Search for the cell housing the specified text and yield its (X, Y) center coordinate. 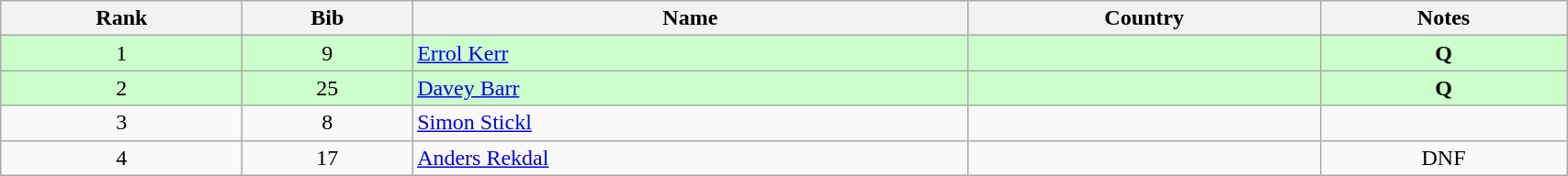
Simon Stickl (691, 123)
Errol Kerr (691, 53)
1 (121, 53)
2 (121, 88)
9 (327, 53)
25 (327, 88)
Rank (121, 18)
Country (1145, 18)
17 (327, 158)
Anders Rekdal (691, 158)
8 (327, 123)
3 (121, 123)
4 (121, 158)
Davey Barr (691, 88)
Notes (1443, 18)
Bib (327, 18)
DNF (1443, 158)
Name (691, 18)
